For the text-containing cell, return its midpoint in (X, Y) coordinate format. 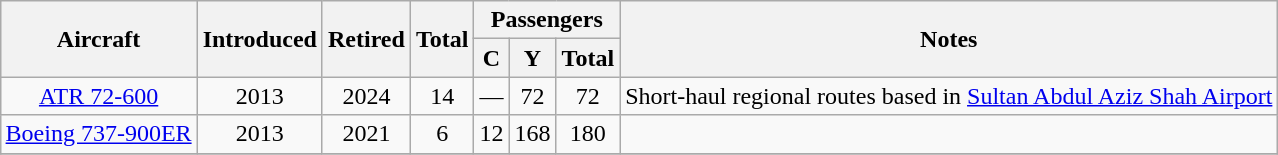
2024 (366, 96)
6 (442, 134)
14 (442, 96)
12 (492, 134)
Passengers (547, 20)
Short-haul regional routes based in Sultan Abdul Aziz Shah Airport (949, 96)
Notes (949, 39)
180 (588, 134)
168 (532, 134)
— (492, 96)
Retired (366, 39)
Y (532, 58)
ATR 72-600 (98, 96)
C (492, 58)
Introduced (260, 39)
Boeing 737-900ER (98, 134)
2021 (366, 134)
Aircraft (98, 39)
